Provide the (X, Y) coordinate of the cell's center where the given text is located.  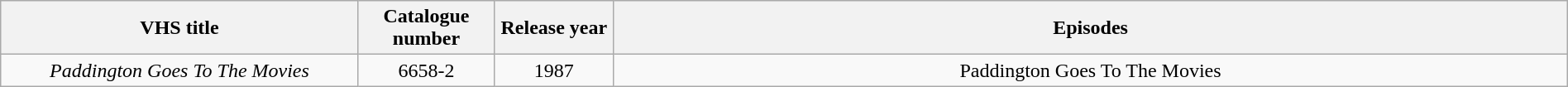
Episodes (1090, 28)
VHS title (179, 28)
1987 (554, 70)
Catalogue number (426, 28)
Release year (554, 28)
6658-2 (426, 70)
